Determine the [X, Y] coordinate at the center of the cell enclosing the given text.  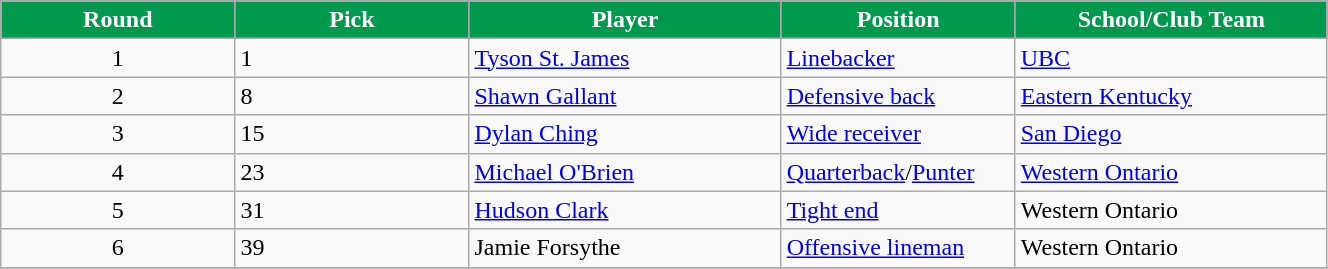
3 [118, 134]
Linebacker [898, 58]
Defensive back [898, 96]
Player [625, 20]
Hudson Clark [625, 210]
School/Club Team [1171, 20]
Wide receiver [898, 134]
Round [118, 20]
Michael O'Brien [625, 172]
Position [898, 20]
San Diego [1171, 134]
Dylan Ching [625, 134]
Offensive lineman [898, 248]
39 [352, 248]
2 [118, 96]
4 [118, 172]
Tight end [898, 210]
Tyson St. James [625, 58]
Jamie Forsythe [625, 248]
Quarterback/Punter [898, 172]
23 [352, 172]
5 [118, 210]
6 [118, 248]
15 [352, 134]
8 [352, 96]
Shawn Gallant [625, 96]
31 [352, 210]
UBC [1171, 58]
Pick [352, 20]
Eastern Kentucky [1171, 96]
